Return [x, y] of the center of cell containing provided text 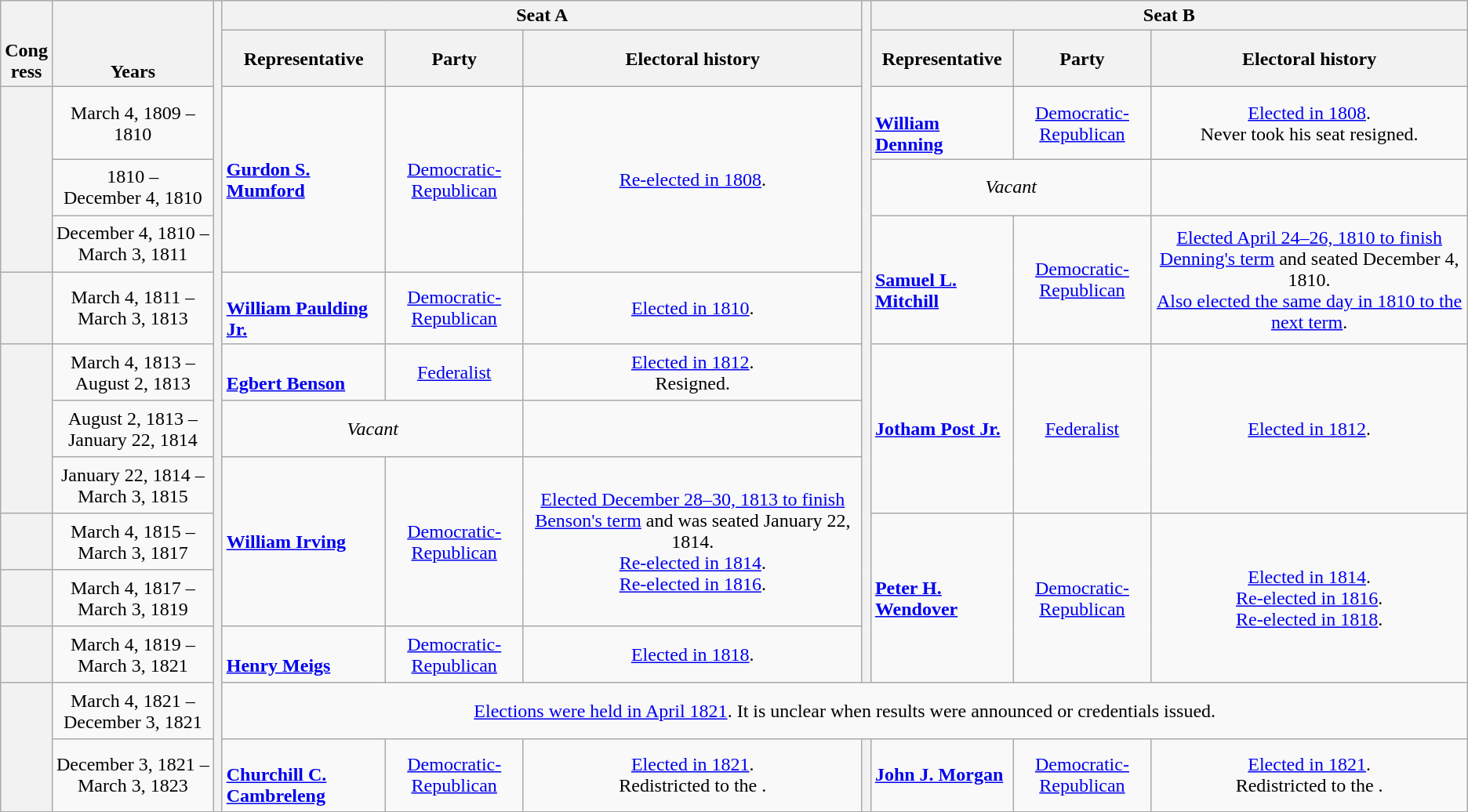
Elected December 28–30, 1813 to finish Benson's term and was seated January 22, 1814.Re-elected in 1814.Re-elected in 1816. [692, 542]
August 2, 1813 –January 22, 1814 [133, 429]
Years [133, 44]
December 4, 1810 –March 3, 1811 [133, 244]
William Denning [942, 123]
March 4, 1809 –1810 [133, 123]
March 4, 1815 –March 3, 1817 [133, 542]
March 4, 1811 –March 3, 1813 [133, 308]
Henry Meigs [303, 654]
Elected in 1808.Never took his seat resigned. [1310, 123]
March 4, 1819 –March 3, 1821 [133, 654]
Seat B [1168, 16]
1810 –December 4, 1810 [133, 187]
Samuel L. Mitchill [942, 280]
William Paulding Jr. [303, 308]
January 22, 1814 –March 3, 1815 [133, 485]
Elected in 1818. [692, 654]
Elected in 1812.Resigned. [692, 372]
Egbert Benson [303, 372]
March 4, 1821 –December 3, 1821 [133, 711]
Elected in 1810. [692, 308]
John J. Morgan [942, 775]
Seat A [542, 16]
Gurdon S. Mumford [303, 179]
William Irving [303, 542]
Re-elected in 1808. [692, 179]
March 4, 1813 –August 2, 1813 [133, 372]
Congress [27, 44]
March 4, 1817 –March 3, 1819 [133, 598]
Elected April 24–26, 1810 to finish Denning's term and seated December 4, 1810.Also elected the same day in 1810 to the next term. [1310, 280]
Elections were held in April 1821. It is unclear when results were announced or credentials issued. [845, 711]
Elected in 1814.Re-elected in 1816.Re-elected in 1818. [1310, 598]
Jotham Post Jr. [942, 429]
Churchill C. Cambreleng [303, 775]
December 3, 1821 –March 3, 1823 [133, 775]
Peter H. Wendover [942, 598]
Elected in 1812. [1310, 429]
